Return the (X, Y) coordinate for the center point of the cell that contains the specified text.  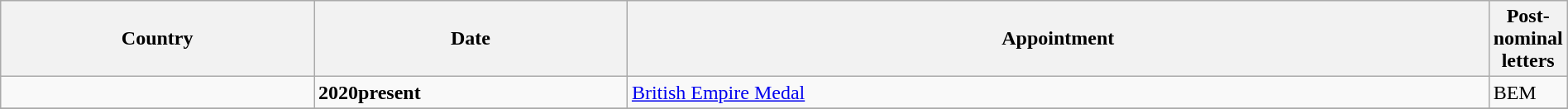
BEM (1528, 92)
2020present (471, 92)
Post-nominal letters (1528, 39)
Appointment (1058, 39)
British Empire Medal (1058, 92)
Country (157, 39)
Date (471, 39)
